Determine the [x, y] coordinate at the center of the cell enclosing the given text.  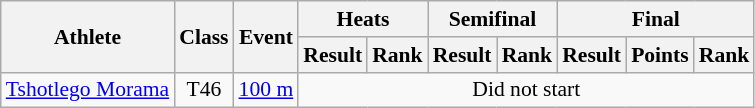
Semifinal [492, 19]
Points [660, 55]
Class [204, 36]
Heats [362, 19]
Final [656, 19]
T46 [204, 90]
Athlete [88, 36]
Tshotlego Morama [88, 90]
Did not start [526, 90]
Event [266, 36]
100 m [266, 90]
